Find where the given text appears and provide that cell's center as (X, Y) coordinate. 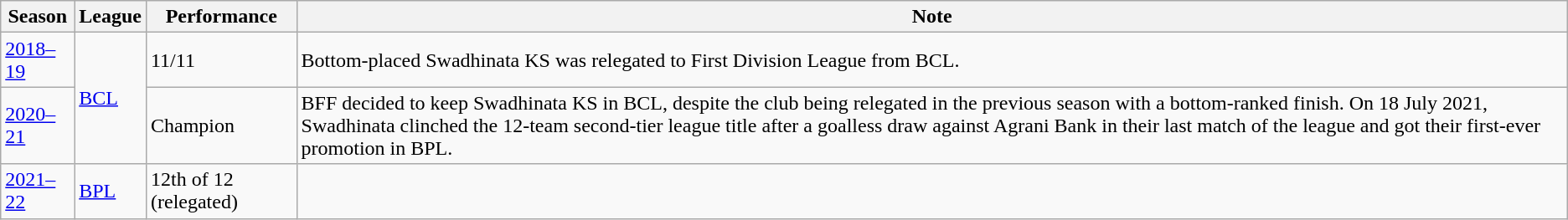
BPL (111, 191)
2021–22 (38, 191)
Season (38, 17)
12th of 12 (relegated) (221, 191)
BCL (111, 99)
League (111, 17)
2018–19 (38, 60)
Bottom-placed Swadhinata KS was relegated to First Division League from BCL. (931, 60)
Performance (221, 17)
2020–21 (38, 125)
Champion (221, 125)
11/11 (221, 60)
Note (931, 17)
